From the cell containing the given text, extract its center point as [X, Y] coordinate. 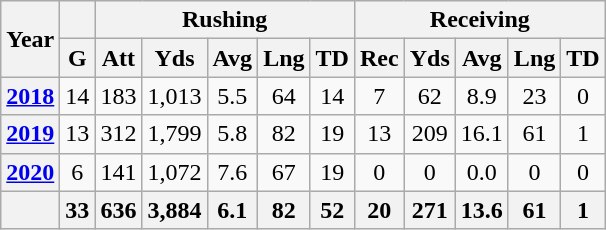
23 [534, 96]
6.1 [232, 210]
6 [78, 172]
3,884 [174, 210]
13.6 [482, 210]
67 [284, 172]
52 [332, 210]
G [78, 58]
1,072 [174, 172]
5.8 [232, 134]
20 [379, 210]
1,799 [174, 134]
Att [118, 58]
33 [78, 210]
16.1 [482, 134]
183 [118, 96]
2019 [30, 134]
2018 [30, 96]
271 [430, 210]
7.6 [232, 172]
209 [430, 134]
2020 [30, 172]
1,013 [174, 96]
141 [118, 172]
5.5 [232, 96]
64 [284, 96]
8.9 [482, 96]
Year [30, 39]
Rushing [225, 20]
636 [118, 210]
312 [118, 134]
7 [379, 96]
62 [430, 96]
Rec [379, 58]
Receiving [480, 20]
0.0 [482, 172]
